Locate the cell with the specified text and output its [x, y] center coordinate. 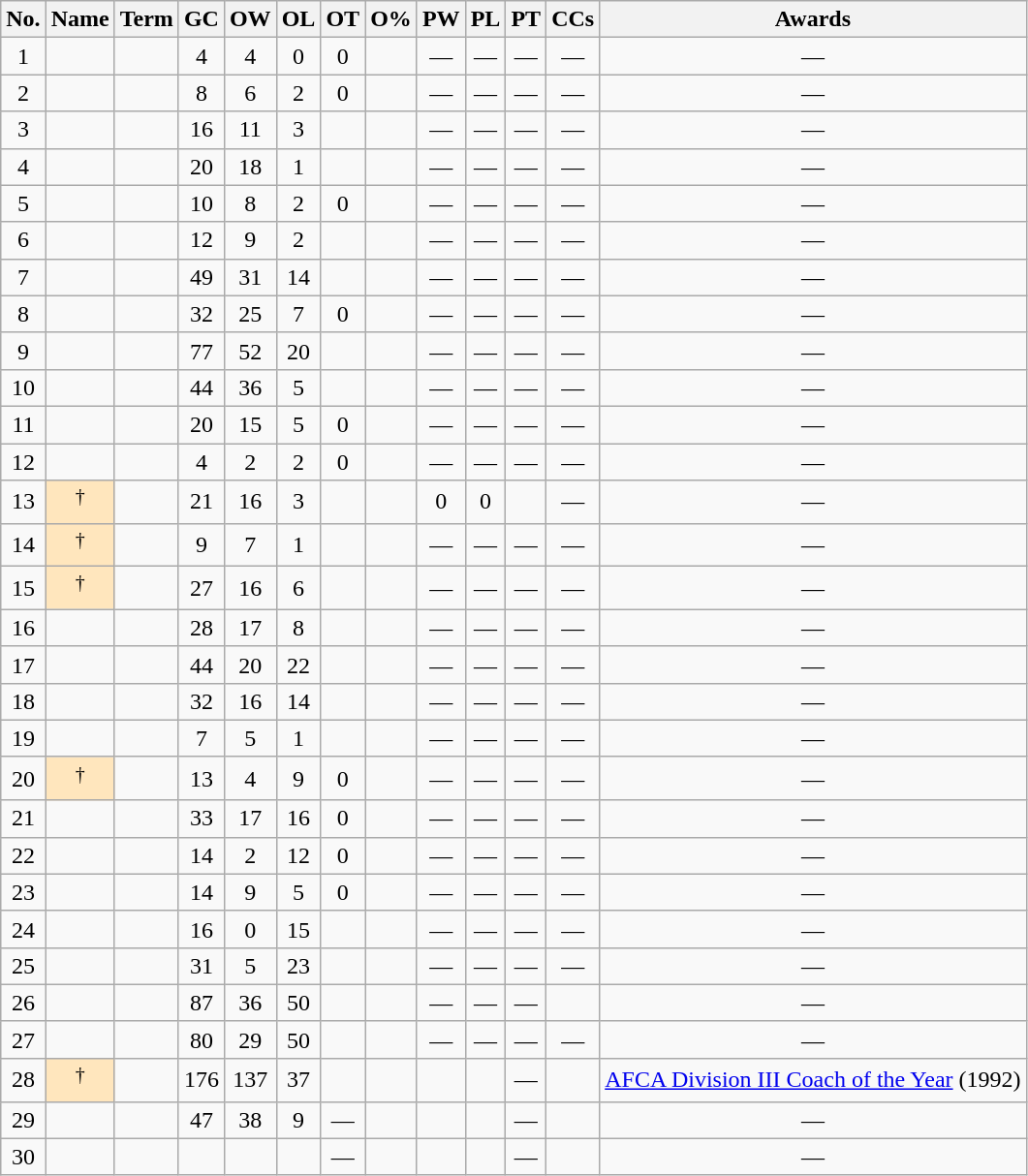
OW [250, 19]
19 [23, 738]
Name [79, 19]
OT [343, 19]
52 [250, 351]
CCs [574, 19]
30 [23, 1157]
PW [441, 19]
49 [202, 277]
47 [202, 1120]
O% [391, 19]
PT [526, 19]
OL [298, 19]
26 [23, 1003]
176 [202, 1079]
38 [250, 1120]
Term [146, 19]
Awards [813, 19]
PL [485, 19]
AFCA Division III Coach of the Year (1992) [813, 1079]
24 [23, 929]
80 [202, 1039]
33 [202, 819]
137 [250, 1079]
No. [23, 19]
77 [202, 351]
37 [298, 1079]
GC [202, 19]
87 [202, 1003]
